Provide the [x, y] coordinate of the cell's center where the given text is located.  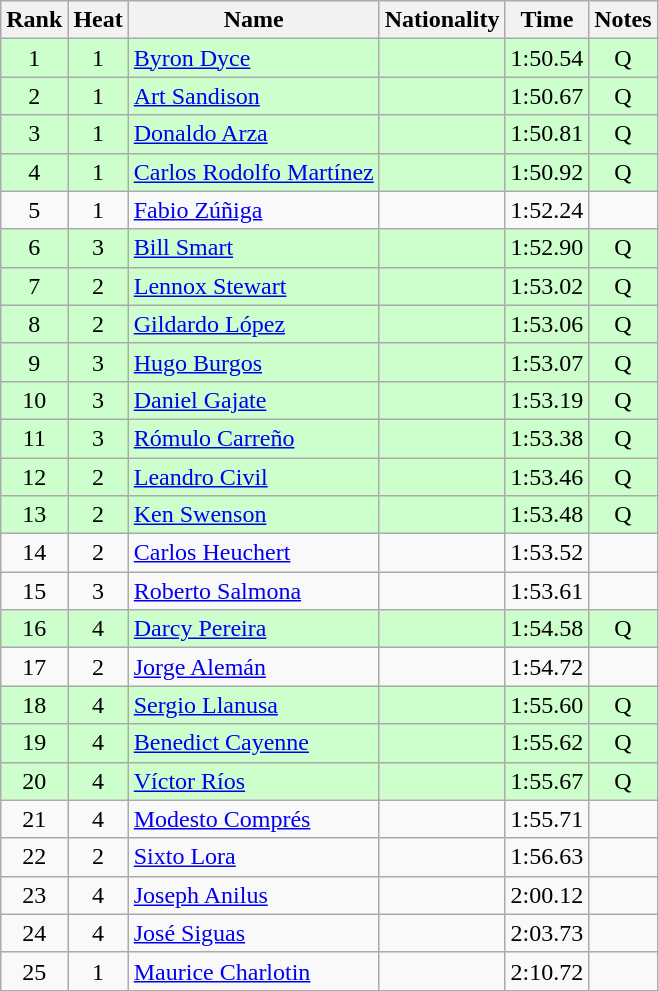
José Siguas [254, 933]
1:53.48 [547, 515]
Hugo Burgos [254, 362]
Carlos Rodolfo Martínez [254, 172]
Bill Smart [254, 248]
1:52.90 [547, 248]
5 [34, 210]
1:50.81 [547, 134]
20 [34, 781]
1:55.71 [547, 819]
25 [34, 971]
1:53.38 [547, 438]
Darcy Pereira [254, 629]
1:53.06 [547, 324]
1:53.07 [547, 362]
Rank [34, 20]
Carlos Heuchert [254, 553]
1:56.63 [547, 857]
9 [34, 362]
12 [34, 477]
Lennox Stewart [254, 286]
13 [34, 515]
2:00.12 [547, 895]
1:50.54 [547, 58]
Art Sandison [254, 96]
21 [34, 819]
8 [34, 324]
Benedict Cayenne [254, 743]
19 [34, 743]
1:53.02 [547, 286]
Name [254, 20]
1:53.52 [547, 553]
Leandro Civil [254, 477]
Nationality [442, 20]
1:54.72 [547, 667]
1:55.67 [547, 781]
10 [34, 400]
Víctor Ríos [254, 781]
24 [34, 933]
Donaldo Arza [254, 134]
7 [34, 286]
Ken Swenson [254, 515]
Heat [98, 20]
2:03.73 [547, 933]
Joseph Anilus [254, 895]
Modesto Comprés [254, 819]
Daniel Gajate [254, 400]
15 [34, 591]
23 [34, 895]
Sergio Llanusa [254, 705]
11 [34, 438]
1:50.92 [547, 172]
1:50.67 [547, 96]
1:53.46 [547, 477]
14 [34, 553]
Notes [623, 20]
2:10.72 [547, 971]
Maurice Charlotin [254, 971]
Roberto Salmona [254, 591]
17 [34, 667]
1:53.61 [547, 591]
22 [34, 857]
1:55.60 [547, 705]
Jorge Alemán [254, 667]
1:52.24 [547, 210]
18 [34, 705]
Sixto Lora [254, 857]
1:55.62 [547, 743]
Rómulo Carreño [254, 438]
16 [34, 629]
1:53.19 [547, 400]
Gildardo López [254, 324]
Fabio Zúñiga [254, 210]
6 [34, 248]
Time [547, 20]
Byron Dyce [254, 58]
1:54.58 [547, 629]
